Find where the given text appears and provide that cell's center as [X, Y] coordinate. 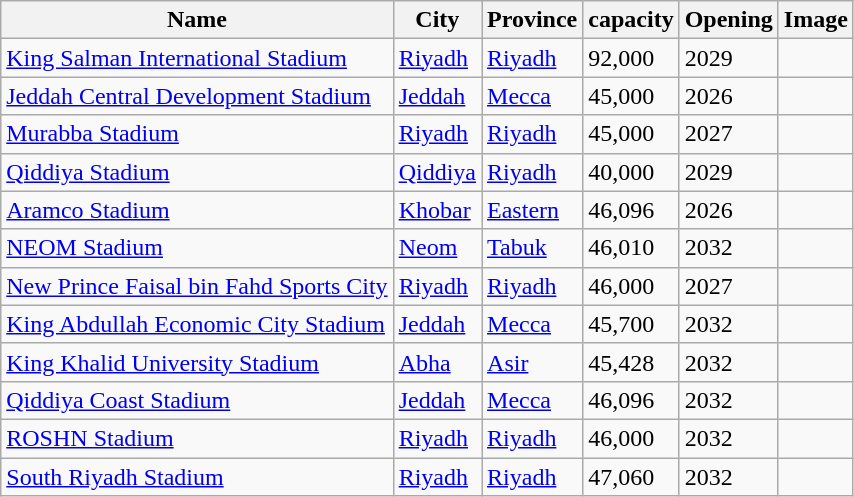
47,060 [631, 477]
45,428 [631, 362]
Khobar [437, 210]
Opening [728, 20]
Asir [532, 362]
South Riyadh Stadium [197, 477]
Neom [437, 248]
Qiddiya [437, 172]
Aramco Stadium [197, 210]
Qiddiya Coast Stadium [197, 400]
40,000 [631, 172]
Image [816, 20]
Province [532, 20]
King Salman International Stadium [197, 58]
King Abdullah Economic City Stadium [197, 324]
Tabuk [532, 248]
ROSHN Stadium [197, 438]
Qiddiya Stadium [197, 172]
46,010 [631, 248]
New Prince Faisal bin Fahd Sports City [197, 286]
45,700 [631, 324]
City [437, 20]
Eastern [532, 210]
Murabba Stadium [197, 134]
NEOM Stadium [197, 248]
Name [197, 20]
King Khalid University Stadium [197, 362]
capacity [631, 20]
Abha [437, 362]
92,000 [631, 58]
Jeddah Central Development Stadium [197, 96]
